Locate the cell with the specified text and output its [x, y] center coordinate. 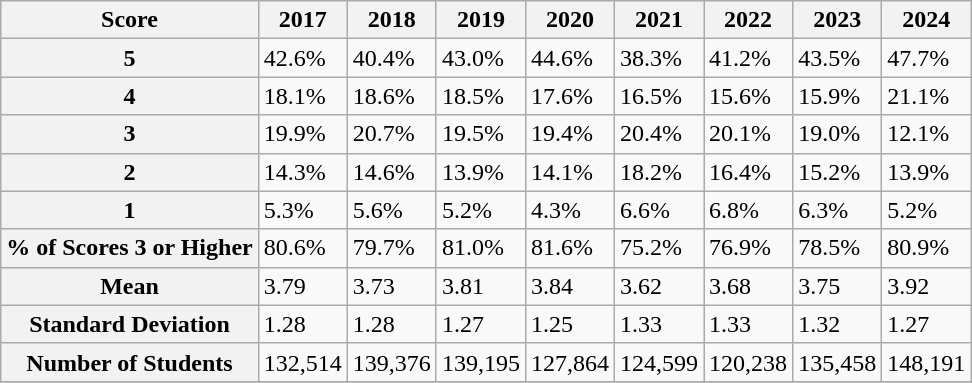
78.5% [838, 248]
2023 [838, 20]
4 [130, 96]
41.2% [748, 58]
80.9% [926, 248]
1 [130, 210]
Score [130, 20]
5.3% [302, 210]
Mean [130, 286]
2018 [392, 20]
20.1% [748, 134]
40.4% [392, 58]
43.5% [838, 58]
18.5% [480, 96]
120,238 [748, 362]
3.92 [926, 286]
148,191 [926, 362]
3.75 [838, 286]
42.6% [302, 58]
19.0% [838, 134]
47.7% [926, 58]
6.3% [838, 210]
18.6% [392, 96]
139,195 [480, 362]
14.1% [570, 172]
21.1% [926, 96]
3 [130, 134]
75.2% [658, 248]
2021 [658, 20]
12.1% [926, 134]
15.2% [838, 172]
2020 [570, 20]
81.6% [570, 248]
1.25 [570, 324]
3.73 [392, 286]
15.9% [838, 96]
44.6% [570, 58]
2017 [302, 20]
14.3% [302, 172]
15.6% [748, 96]
16.5% [658, 96]
2024 [926, 20]
4.3% [570, 210]
19.5% [480, 134]
Standard Deviation [130, 324]
6.6% [658, 210]
79.7% [392, 248]
14.6% [392, 172]
6.8% [748, 210]
3.81 [480, 286]
20.7% [392, 134]
5.6% [392, 210]
19.4% [570, 134]
3.68 [748, 286]
38.3% [658, 58]
76.9% [748, 248]
18.1% [302, 96]
2019 [480, 20]
20.4% [658, 134]
1.32 [838, 324]
139,376 [392, 362]
132,514 [302, 362]
5 [130, 58]
124,599 [658, 362]
2022 [748, 20]
% of Scores 3 or Higher [130, 248]
16.4% [748, 172]
19.9% [302, 134]
127,864 [570, 362]
3.84 [570, 286]
3.62 [658, 286]
80.6% [302, 248]
Number of Students [130, 362]
2 [130, 172]
43.0% [480, 58]
135,458 [838, 362]
3.79 [302, 286]
17.6% [570, 96]
81.0% [480, 248]
18.2% [658, 172]
